Extract the [X, Y] coordinate from the center of the cell holding the provided text.  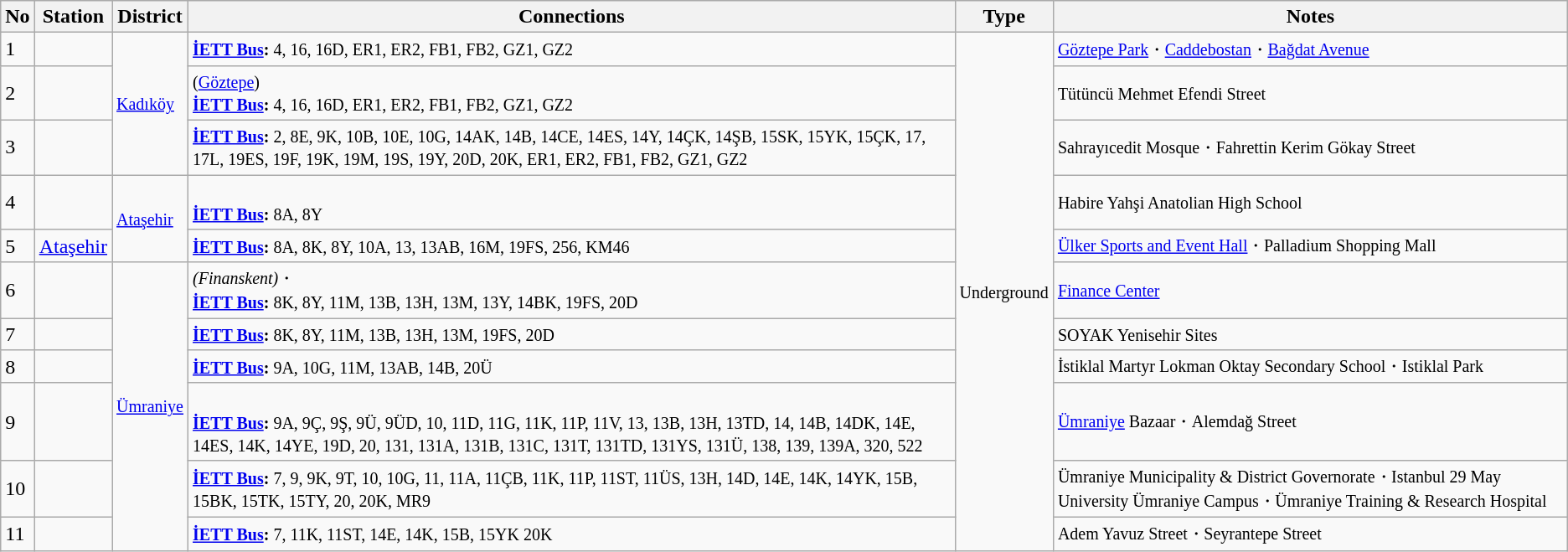
Adem Yavuz Street・Seyrantepe Street [1310, 534]
Station [73, 17]
3 [18, 147]
Habire Yahşi Anatolian High School [1310, 201]
İETT Bus: 7, 11K, 11ST, 14E, 14K, 15B, 15YK 20K [572, 534]
10 [18, 488]
4 [18, 201]
Ümraniye Municipality & District Governorate・Istanbul 29 May University Ümraniye Campus・Ümraniye Training & Research Hospital [1310, 488]
Connections [572, 17]
Type [1003, 17]
Finance Center [1310, 290]
8 [18, 367]
(Göztepe)İETT Bus: 4, 16, 16D, ER1, ER2, FB1, FB2, GZ1, GZ2 [572, 92]
9 [18, 421]
İstiklal Martyr Lokman Oktay Secondary School・Istiklal Park [1310, 367]
Ümraniye [151, 406]
Tütüncü Mehmet Efendi Street [1310, 92]
5 [18, 246]
İETT Bus: 4, 16, 16D, ER1, ER2, FB1, FB2, GZ1, GZ2 [572, 49]
Notes [1310, 17]
Ümraniye Bazaar・Alemdağ Street [1310, 421]
Underground [1003, 291]
İETT Bus: 7, 9, 9K, 9T, 10, 10G, 11, 11A, 11ÇB, 11K, 11P, 11ST, 11ÜS, 13H, 14D, 14E, 14K, 14YK, 15B, 15BK, 15TK, 15TY, 20, 20K, MR9 [572, 488]
(Finanskent)・İETT Bus: 8K, 8Y, 11M, 13B, 13H, 13M, 13Y, 14BK, 19FS, 20D [572, 290]
7 [18, 334]
District [151, 17]
İETT Bus: 8A, 8K, 8Y, 10A, 13, 13AB, 16M, 19FS, 256, KM46 [572, 246]
2 [18, 92]
11 [18, 534]
SOYAK Yenisehir Sites [1310, 334]
No [18, 17]
İETT Bus: 8K, 8Y, 11M, 13B, 13H, 13M, 19FS, 20D [572, 334]
Kadıköy [151, 104]
İETT Bus: 8A, 8Y [572, 201]
Göztepe Park・Caddebostan・Bağdat Avenue [1310, 49]
İETT Bus: 9A, 10G, 11M, 13AB, 14B, 20Ü [572, 367]
Ülker Sports and Event Hall・Palladium Shopping Mall [1310, 246]
1 [18, 49]
6 [18, 290]
Sahrayıcedit Mosque・Fahrettin Kerim Gökay Street [1310, 147]
